Scan for the cell matching the given text and deliver its [x, y] coordinate at center. 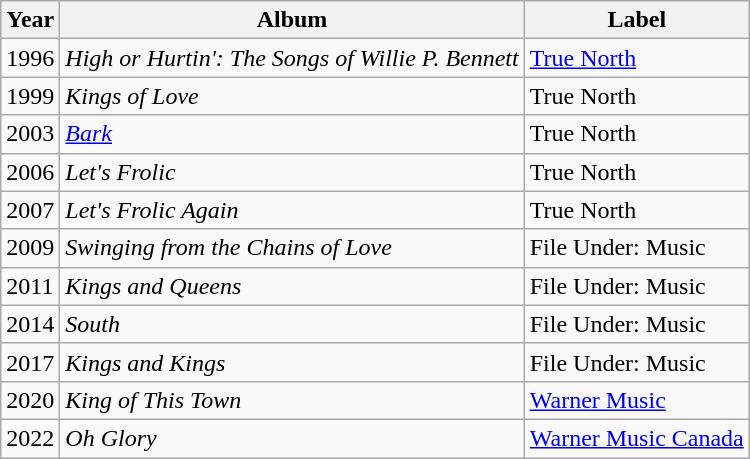
Oh Glory [292, 438]
2009 [30, 248]
2007 [30, 210]
2003 [30, 134]
1999 [30, 96]
Kings of Love [292, 96]
Label [636, 20]
2017 [30, 362]
High or Hurtin': The Songs of Willie P. Bennett [292, 58]
1996 [30, 58]
Warner Music Canada [636, 438]
Kings and Kings [292, 362]
Kings and Queens [292, 286]
South [292, 324]
2020 [30, 400]
Bark [292, 134]
Year [30, 20]
Let's Frolic [292, 172]
2022 [30, 438]
Swinging from the Chains of Love [292, 248]
2014 [30, 324]
Let's Frolic Again [292, 210]
2011 [30, 286]
King of This Town [292, 400]
Warner Music [636, 400]
Album [292, 20]
2006 [30, 172]
